Identify which cell holds the provided text, then report its [X, Y] central coordinate. 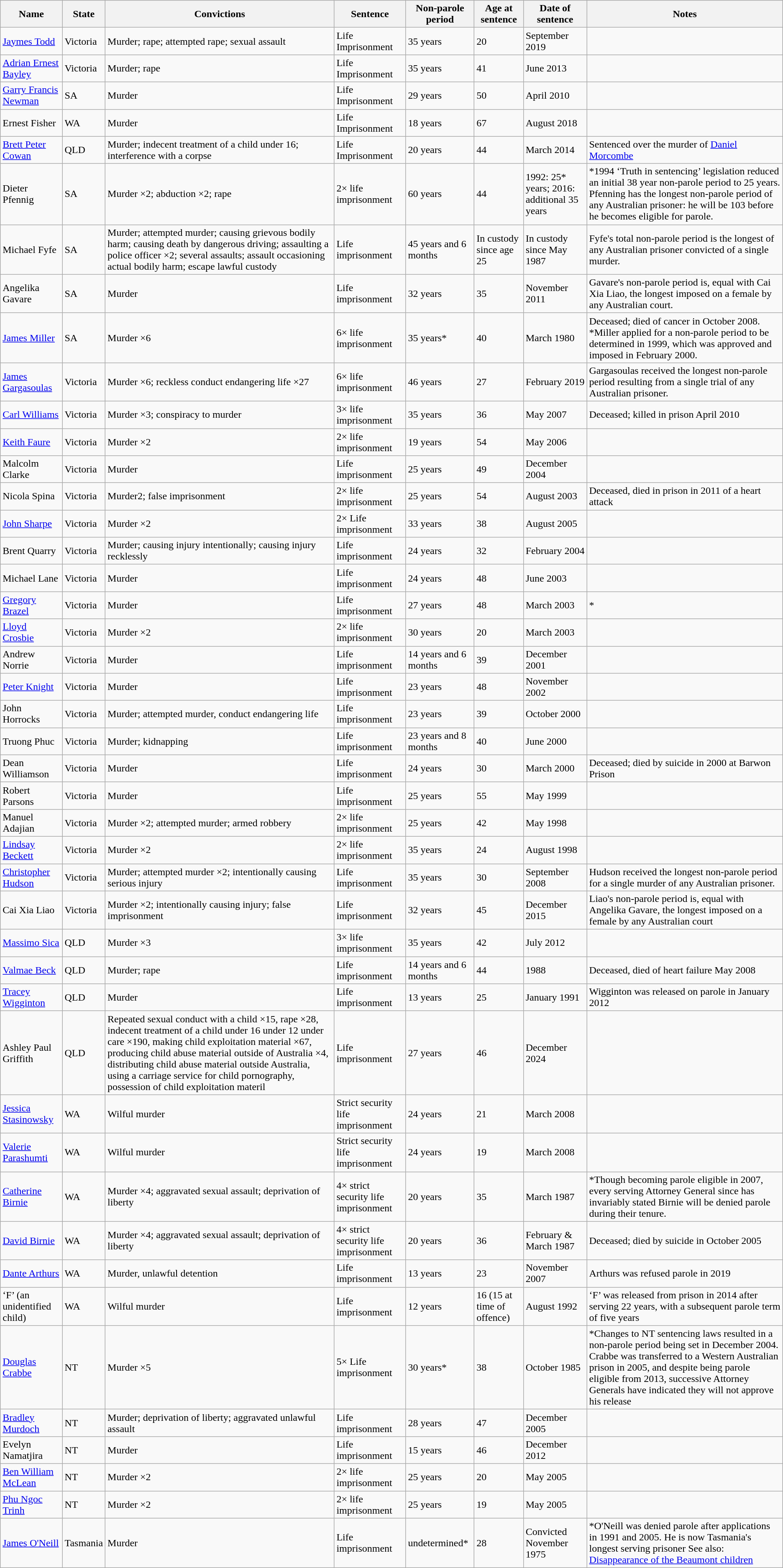
23 years and 8 months [440, 741]
July 2012 [555, 943]
December 2015 [555, 910]
Murder ×5 [220, 1367]
30 years [440, 632]
James Gargasoulas [31, 382]
March 1987 [555, 1197]
50 [499, 95]
August 1992 [555, 1306]
15 years [440, 1450]
Michael Fyfe [31, 249]
Ben William McLean [31, 1477]
September 2008 [555, 877]
Convicted November 1975 [555, 1543]
Valmae Beck [31, 970]
Date of sentence [555, 14]
Malcolm Clarke [31, 469]
16 (15 at time of offence) [499, 1306]
24 [499, 850]
Tracey Wigginton [31, 998]
November 2007 [555, 1274]
Catherine Birnie [31, 1197]
Gargasoulas received the longest non-parole period resulting from a single trial of any Australian prisoner. [685, 382]
May 1998 [555, 823]
May 1999 [555, 795]
September 2019 [555, 41]
Massimo Sica [31, 943]
Murder ×3 [220, 943]
Manuel Adajian [31, 823]
67 [499, 123]
May 2007 [555, 415]
Murder; attempted murder, conduct endangering life [220, 714]
Bradley Murdoch [31, 1422]
Jessica Stasinowsky [31, 1114]
June 2000 [555, 741]
21 [499, 1114]
55 [499, 795]
* [685, 605]
August 1998 [555, 850]
February 2004 [555, 551]
Douglas Crabbe [31, 1367]
David Birnie [31, 1241]
August 2003 [555, 497]
Deceased, died in prison in 2011 of a heart attack [685, 497]
Murder; causing injury intentionally; causing injury recklessly [220, 551]
March 1980 [555, 338]
Murder ×6 [220, 338]
Dante Arthurs [31, 1274]
In custody since age 25 [499, 249]
Non-parole period [440, 14]
46 years [440, 382]
January 1991 [555, 998]
State [84, 14]
Murder, unlawful detention [220, 1274]
‘F’ (an unidentified child) [31, 1306]
October 2000 [555, 714]
Murder ×2; intentionally causing injury; false imprisonment [220, 910]
Angelika Gavare [31, 294]
5× Life imprisonment [370, 1367]
Michael Lane [31, 578]
Murder; deprivation of liberty; aggravated unlawful assault [220, 1422]
John Horrocks [31, 714]
Murder; attempted murder ×2; intentionally causing serious injury [220, 877]
29 years [440, 95]
Dean Williamson [31, 769]
Deceased, died of heart failure May 2008 [685, 970]
Hudson received the longest non-parole period for a single murder of any Australian prisoner. [685, 877]
December 2004 [555, 469]
Truong Phuc [31, 741]
Murder ×2; attempted murder; armed robbery [220, 823]
27 [499, 382]
Lloyd Crosbie [31, 632]
Evelyn Namatjira [31, 1450]
Christopher Hudson [31, 877]
32 [499, 551]
12 years [440, 1306]
Lindsay Beckett [31, 850]
33 years [440, 524]
Ernest Fisher [31, 123]
Andrew Norrie [31, 660]
49 [499, 469]
Arthurs was refused parole in 2019 [685, 1274]
25 [499, 998]
Brent Quarry [31, 551]
1992: 25* years; 2016: additional 35 years [555, 194]
60 years [440, 194]
18 years [440, 123]
19 years [440, 442]
James Miller [31, 338]
May 2006 [555, 442]
Murder ×6; reckless conduct endangering life ×27 [220, 382]
Adrian Ernest Bayley [31, 69]
1988 [555, 970]
March 2000 [555, 769]
Name [31, 14]
In custody since May 1987 [555, 249]
Jaymes Todd [31, 41]
Murder ×2; abduction ×2; rape [220, 194]
James O'Neill [31, 1543]
June 2003 [555, 578]
Murder ×3; conspiracy to murder [220, 415]
undetermined* [440, 1543]
Nicola Spina [31, 497]
August 2018 [555, 123]
Carl Williams [31, 415]
Notes [685, 14]
Brett Peter Cowan [31, 150]
Gavare's non-parole period is, equal with Cai Xia Liao, the longest imposed on a female by any Australian court. [685, 294]
Sentence [370, 14]
Tasmania [84, 1543]
Fyfe's total non-parole period is the longest of any Australian prisoner convicted of a single murder. [685, 249]
Deceased; killed in prison April 2010 [685, 415]
41 [499, 69]
45 years and 6 months [440, 249]
Murder; rape; attempted rape; sexual assault [220, 41]
August 2005 [555, 524]
Peter Knight [31, 687]
Gregory Brazel [31, 605]
Phu Ngoc Trinh [31, 1504]
December 2012 [555, 1450]
28 [499, 1543]
February 2019 [555, 382]
28 years [440, 1422]
April 2010 [555, 95]
Robert Parsons [31, 795]
November 2011 [555, 294]
November 2002 [555, 687]
John Sharpe [31, 524]
February & March 1987 [555, 1241]
Age at sentence [499, 14]
Murder; indecent treatment of a child under 16; interference with a corpse [220, 150]
October 1985 [555, 1367]
Deceased; died by suicide in October 2005 [685, 1241]
December 2005 [555, 1422]
Cai Xia Liao [31, 910]
Keith Faure [31, 442]
December 2001 [555, 660]
June 2013 [555, 69]
2× Life imprisonment [370, 524]
‘F’ was released from prison in 2014 after serving 22 years, with a subsequent parole term of five years [685, 1306]
47 [499, 1422]
Sentenced over the murder of Daniel Morcombe [685, 150]
Dieter Pfennig [31, 194]
Convictions [220, 14]
Valerie Parashumti [31, 1152]
Liao's non-parole period is, equal with Angelika Gavare, the longest imposed on a female by any Australian court [685, 910]
December 2024 [555, 1053]
30 years* [440, 1367]
Deceased; died by suicide in 2000 at Barwon Prison [685, 769]
23 [499, 1274]
March 2014 [555, 150]
Ashley Paul Griffith [31, 1053]
45 [499, 910]
Wigginton was released on parole in January 2012 [685, 998]
Garry Francis Newman [31, 95]
35 years* [440, 338]
Murder2; false imprisonment [220, 497]
Murder; kidnapping [220, 741]
